Determine the [x, y] coordinate at the center of the cell enclosing the given text.  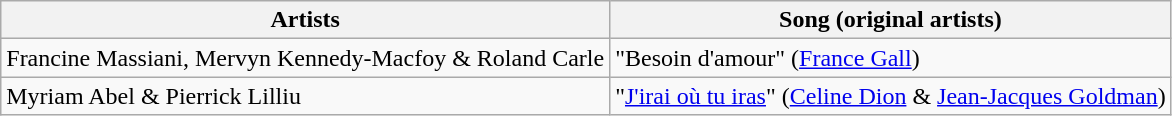
Myriam Abel & Pierrick Lilliu [306, 96]
Francine Massiani, Mervyn Kennedy-Macfoy & Roland Carle [306, 58]
"J'irai où tu iras" (Celine Dion & Jean-Jacques Goldman) [891, 96]
"Besoin d'amour" (France Gall) [891, 58]
Artists [306, 20]
Song (original artists) [891, 20]
